From the cell containing the given text, extract its center point as (X, Y) coordinate. 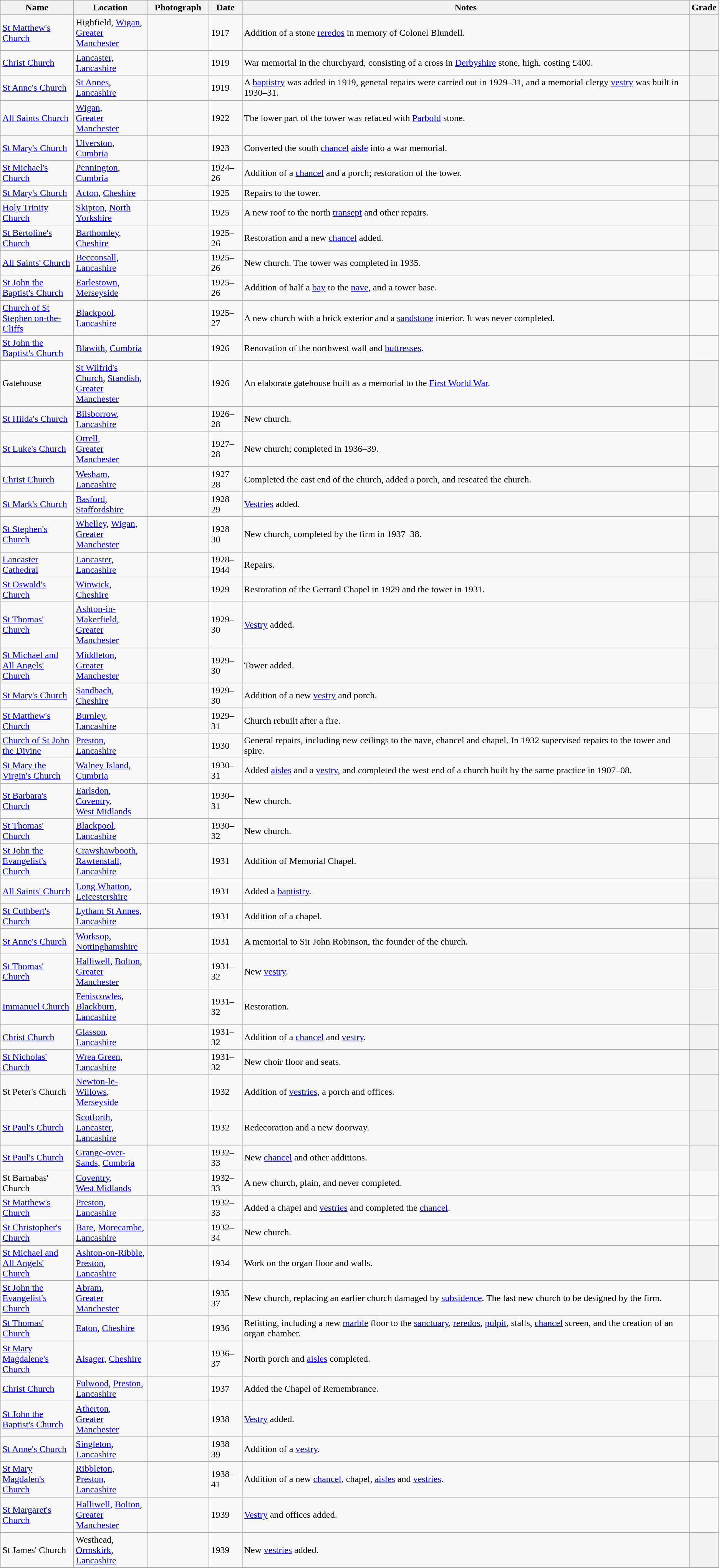
St James' Church (37, 1550)
Addition of Memorial Chapel. (466, 861)
St Mary Magdalen's Church (37, 1479)
Addition of a stone reredos in memory of Colonel Blundell. (466, 33)
New vestry. (466, 971)
A new church, plain, and never completed. (466, 1182)
1922 (225, 118)
St Luke's Church (37, 449)
Church rebuilt after a fire. (466, 721)
Westhead, Ormskirk, Lancashire (111, 1550)
Singleton, Lancashire (111, 1449)
Acton, Cheshire (111, 193)
1929 (225, 589)
Redecoration and a new doorway. (466, 1127)
1928–30 (225, 534)
1938–39 (225, 1449)
Restoration and a new chancel added. (466, 237)
Wigan,Greater Manchester (111, 118)
Tower added. (466, 665)
1937 (225, 1389)
Ulverston, Cumbria (111, 148)
St Mary Magdalene's Church (37, 1359)
1924–26 (225, 173)
Middleton,Greater Manchester (111, 665)
Skipton, North Yorkshire (111, 213)
St Barbara's Church (37, 801)
Pennington, Cumbria (111, 173)
St Wilfrid's Church, Standish,Greater Manchester (111, 383)
Alsager, Cheshire (111, 1359)
Gatehouse (37, 383)
Newton-le-Willows, Merseyside (111, 1092)
Walney Island, Cumbria (111, 771)
A baptistry was added in 1919, general repairs were carried out in 1929–31, and a memorial clergy vestry was built in 1930–31. (466, 88)
Sandbach, Cheshire (111, 695)
Work on the organ floor and walls. (466, 1263)
Converted the south chancel aisle into a war memorial. (466, 148)
1932–34 (225, 1232)
Added the Chapel of Remembrance. (466, 1389)
Addition of a vestry. (466, 1449)
New church. The tower was completed in 1935. (466, 263)
Bare, Morecambe, Lancashire (111, 1232)
New church; completed in 1936–39. (466, 449)
St Michael's Church (37, 173)
Repairs. (466, 565)
Vestry and offices added. (466, 1515)
Scotforth, Lancaster, Lancashire (111, 1127)
1923 (225, 148)
Immanuel Church (37, 1007)
Coventry,West Midlands (111, 1182)
Photograph (178, 8)
Addition of vestries, a porch and offices. (466, 1092)
1928–29 (225, 504)
Added aisles and a vestry, and completed the west end of a church built by the same practice in 1907–08. (466, 771)
Basford, Staffordshire (111, 504)
Worksop, Nottinghamshire (111, 941)
St Mark's Church (37, 504)
Location (111, 8)
The lower part of the tower was refaced with Parbold stone. (466, 118)
St Christopher's Church (37, 1232)
Glasson, Lancashire (111, 1037)
Church of St Stephen on-the-Cliffs (37, 318)
St Hilda's Church (37, 419)
War memorial in the churchyard, consisting of a cross in Derbyshire stone, high, costing £400. (466, 63)
Burnley, Lancashire (111, 721)
1930–32 (225, 831)
St Margaret's Church (37, 1515)
St Bertoline's Church (37, 237)
Whelley, Wigan,Greater Manchester (111, 534)
St Mary the Virgin's Church (37, 771)
Wrea Green, Lancashire (111, 1062)
Blawith, Cumbria (111, 348)
Renovation of the northwest wall and buttresses. (466, 348)
Holy Trinity Church (37, 213)
Addition of a new chancel, chapel, aisles and vestries. (466, 1479)
Grange-over-Sands, Cumbria (111, 1158)
North porch and aisles completed. (466, 1359)
Becconsall, Lancashire (111, 263)
St Barnabas' Church (37, 1182)
St Oswald's Church (37, 589)
Addition of half a bay to the nave, and a tower base. (466, 287)
Ribbleton, Preston, Lancashire (111, 1479)
Name (37, 8)
Crawshawbooth, Rawtenstall, Lancashire (111, 861)
New church, replacing an earlier church damaged by subsidence. The last new church to be designed by the firm. (466, 1298)
1928–1944 (225, 565)
All Saints Church (37, 118)
New church, completed by the firm in 1937–38. (466, 534)
1926–28 (225, 419)
Bilsborrow, Lancashire (111, 419)
St Peter's Church (37, 1092)
1936–37 (225, 1359)
Feniscowles, Blackburn, Lancashire (111, 1007)
1929–31 (225, 721)
Lytham St Annes, Lancashire (111, 917)
New vestries added. (466, 1550)
New choir floor and seats. (466, 1062)
1938 (225, 1419)
Barthomley, Cheshire (111, 237)
St Nicholas' Church (37, 1062)
General repairs, including new ceilings to the nave, chancel and chapel. In 1932 supervised repairs to the tower and spire. (466, 745)
Addition of a chancel and a porch; restoration of the tower. (466, 173)
1938–41 (225, 1479)
Completed the east end of the church, added a porch, and reseated the church. (466, 479)
Wesham, Lancashire (111, 479)
An elaborate gatehouse built as a memorial to the First World War. (466, 383)
Abram,Greater Manchester (111, 1298)
A memorial to Sir John Robinson, the founder of the church. (466, 941)
St Cuthbert's Church (37, 917)
1936 (225, 1328)
1935–37 (225, 1298)
Winwick, Cheshire (111, 589)
Ashton-in-Makerfield, Greater Manchester (111, 625)
Restoration. (466, 1007)
1934 (225, 1263)
Orrell,Greater Manchester (111, 449)
Atherton,Greater Manchester (111, 1419)
Restoration of the Gerrard Chapel in 1929 and the tower in 1931. (466, 589)
St Stephen's Church (37, 534)
Added a chapel and vestries and completed the chancel. (466, 1208)
Addition of a chancel and vestry. (466, 1037)
A new church with a brick exterior and a sandstone interior. It was never completed. (466, 318)
Eaton, Cheshire (111, 1328)
Highfield, Wigan,Greater Manchester (111, 33)
Earlsdon, Coventry,West Midlands (111, 801)
A new roof to the north transept and other repairs. (466, 213)
Addition of a new vestry and porch. (466, 695)
1930 (225, 745)
Addition of a chapel. (466, 917)
Lancaster Cathedral (37, 565)
Earlestown, Merseyside (111, 287)
Ashton-on-Ribble, Preston, Lancashire (111, 1263)
Church of St John the Divine (37, 745)
Repairs to the tower. (466, 193)
New chancel and other additions. (466, 1158)
1917 (225, 33)
Fulwood, Preston, Lancashire (111, 1389)
Vestries added. (466, 504)
Long Whatton, Leicestershire (111, 891)
Grade (704, 8)
1925–27 (225, 318)
Added a baptistry. (466, 891)
Date (225, 8)
Notes (466, 8)
St Annes, Lancashire (111, 88)
Refitting, including a new marble floor to the sanctuary, reredos, pulpit, stalls, chancel screen, and the creation of an organ chamber. (466, 1328)
